For the text-containing cell, return its midpoint in [x, y] coordinate format. 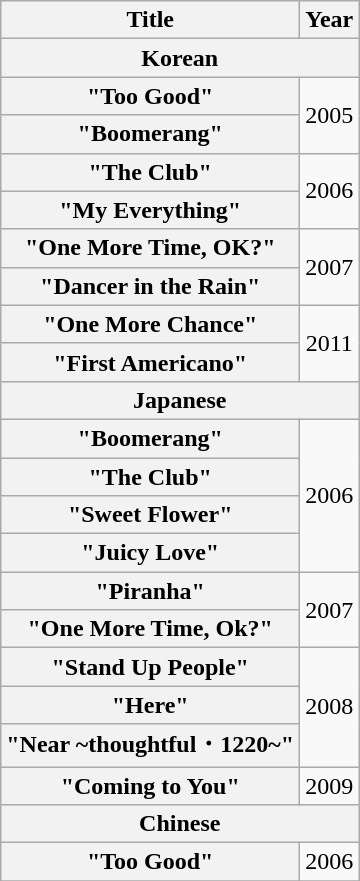
"Near ~thoughtful・1220~" [150, 746]
"Coming to You" [150, 785]
"Sweet Flower" [150, 515]
"Dancer in the Rain" [150, 286]
"One More Time, OK?" [150, 248]
"My Everything" [150, 210]
"Piranha" [150, 591]
Chinese [180, 824]
Year [330, 20]
2008 [330, 708]
"Stand Up People" [150, 667]
2009 [330, 785]
Korean [180, 58]
Japanese [180, 400]
2005 [330, 115]
Title [150, 20]
2011 [330, 343]
"One More Chance" [150, 324]
"Here" [150, 705]
"One More Time, Ok?" [150, 629]
"Juicy Love" [150, 553]
"First Americano" [150, 362]
